For the text-containing cell, return its midpoint in [x, y] coordinate format. 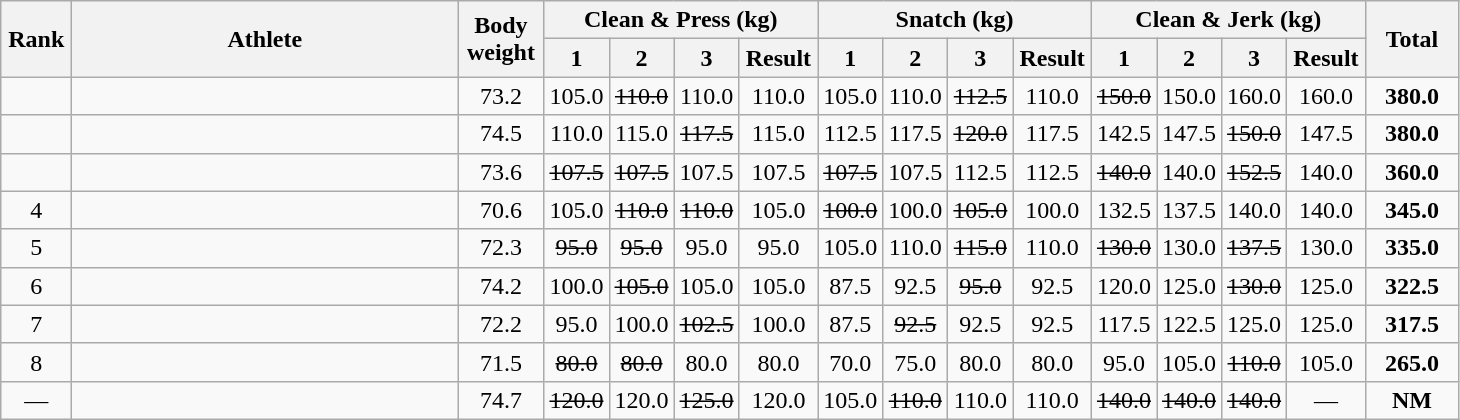
5 [36, 248]
345.0 [1412, 210]
73.2 [501, 96]
Clean & Press (kg) [681, 20]
317.5 [1412, 324]
Clean & Jerk (kg) [1228, 20]
73.6 [501, 172]
74.2 [501, 286]
132.5 [1124, 210]
71.5 [501, 362]
265.0 [1412, 362]
Snatch (kg) [955, 20]
6 [36, 286]
322.5 [1412, 286]
122.5 [1188, 324]
Athlete [265, 39]
74.7 [501, 400]
335.0 [1412, 248]
Rank [36, 39]
Body weight [501, 39]
152.5 [1254, 172]
72.2 [501, 324]
Total [1412, 39]
75.0 [916, 362]
NM [1412, 400]
74.5 [501, 134]
102.5 [706, 324]
72.3 [501, 248]
360.0 [1412, 172]
7 [36, 324]
70.6 [501, 210]
4 [36, 210]
8 [36, 362]
142.5 [1124, 134]
70.0 [850, 362]
